Return the [x, y] coordinate for the center point of the cell that contains the specified text.  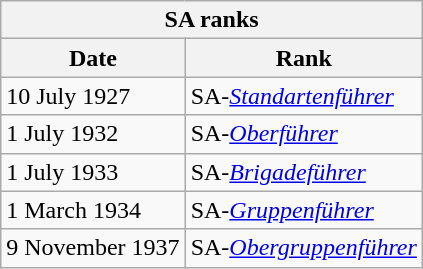
SA ranks [212, 20]
Date [93, 58]
1 July 1932 [93, 134]
SA-Brigadeführer [304, 172]
1 March 1934 [93, 210]
Rank [304, 58]
SA-Oberführer [304, 134]
9 November 1937 [93, 248]
SA-Obergruppenführer [304, 248]
1 July 1933 [93, 172]
SA-Standartenführer [304, 96]
SA-Gruppenführer [304, 210]
10 July 1927 [93, 96]
